Return [x, y] of the center of cell containing provided text 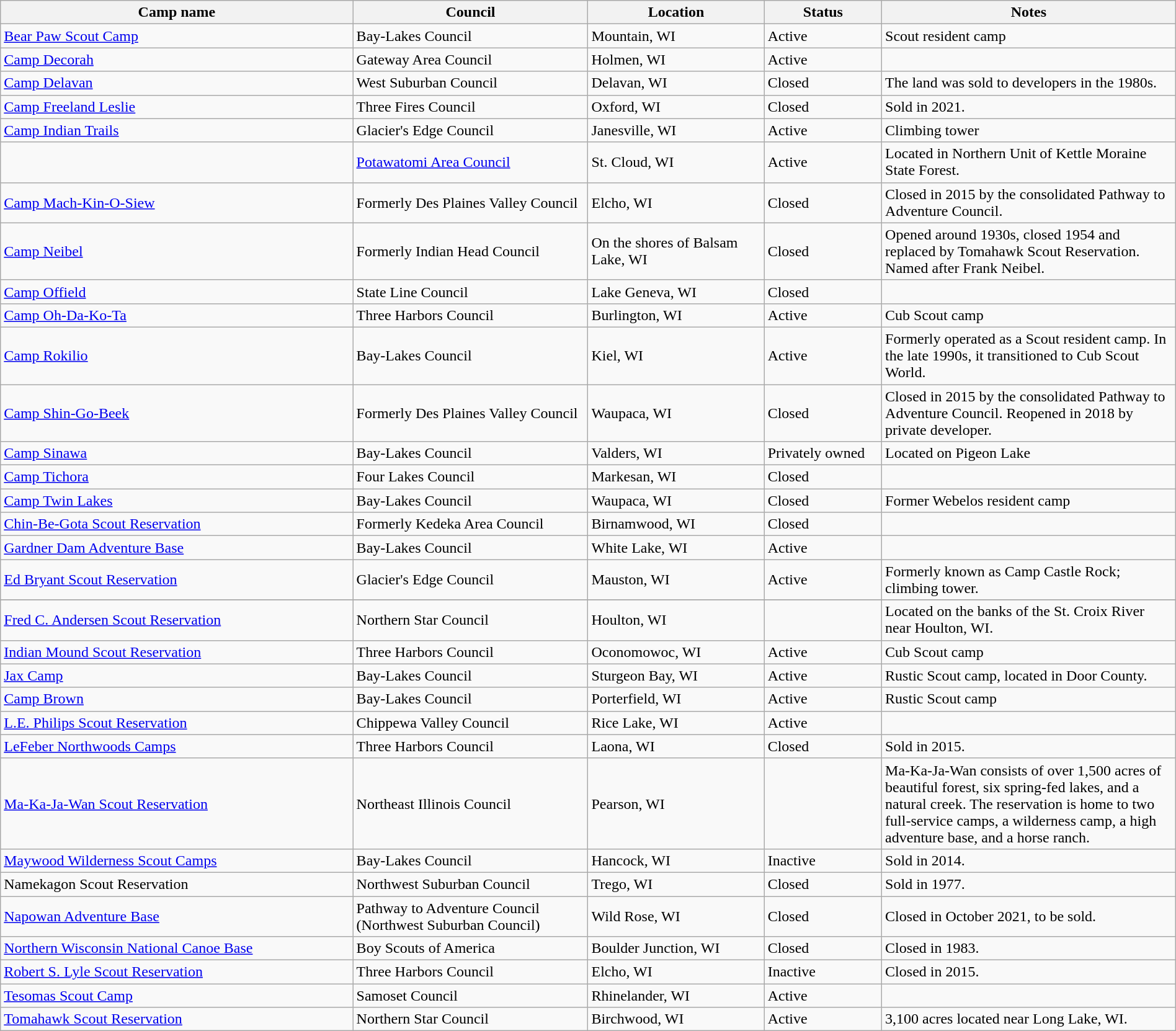
Tomahawk Scout Reservation [177, 1019]
Sold in 2021. [1029, 107]
Opened around 1930s, closed 1954 and replaced by Tomahawk Scout Reservation. Named after Frank Neibel. [1029, 251]
Robert S. Lyle Scout Reservation [177, 972]
Rice Lake, WI [676, 723]
Formerly Indian Head Council [470, 251]
Camp Delavan [177, 83]
Ed Bryant Scout Reservation [177, 579]
Northwest Suburban Council [470, 884]
Sturgeon Bay, WI [676, 676]
Rhinelander, WI [676, 996]
Camp Mach-Kin-O-Siew [177, 202]
Birnamwood, WI [676, 524]
Wild Rose, WI [676, 916]
Chin-Be-Gota Scout Reservation [177, 524]
Rustic Scout camp [1029, 699]
Sold in 2015. [1029, 746]
Camp Brown [177, 699]
Boy Scouts of America [470, 948]
Samoset Council [470, 996]
Camp Decorah [177, 60]
Bear Paw Scout Camp [177, 36]
Camp Shin-Go-Beek [177, 413]
Gardner Dam Adventure Base [177, 548]
Camp Neibel [177, 251]
Delavan, WI [676, 83]
Privately owned [822, 453]
White Lake, WI [676, 548]
Three Fires Council [470, 107]
Houlton, WI [676, 620]
L.E. Philips Scout Reservation [177, 723]
Trego, WI [676, 884]
Kiel, WI [676, 355]
Markesan, WI [676, 477]
Porterfield, WI [676, 699]
Notes [1029, 12]
Located in Northern Unit of Kettle Moraine State Forest. [1029, 163]
3,100 acres located near Long Lake, WI. [1029, 1019]
Four Lakes Council [470, 477]
On the shores of Balsam Lake, WI [676, 251]
Rustic Scout camp, located in Door County. [1029, 676]
Hancock, WI [676, 860]
Camp Oh-Da-Ko-Ta [177, 315]
Camp Freeland Leslie [177, 107]
Located on Pigeon Lake [1029, 453]
Formerly operated as a Scout resident camp. In the late 1990s, it transitioned to Cub Scout World. [1029, 355]
Lake Geneva, WI [676, 292]
Maywood Wilderness Scout Camps [177, 860]
Formerly Kedeka Area Council [470, 524]
Potawatomi Area Council [470, 163]
Camp Twin Lakes [177, 501]
Gateway Area Council [470, 60]
Fred C. Andersen Scout Reservation [177, 620]
Sold in 1977. [1029, 884]
Council [470, 12]
West Suburban Council [470, 83]
Holmen, WI [676, 60]
Camp Offield [177, 292]
Janesville, WI [676, 130]
Camp Indian Trails [177, 130]
Closed in 2015. [1029, 972]
Tesomas Scout Camp [177, 996]
Scout resident camp [1029, 36]
Northeast Illinois Council [470, 803]
LeFeber Northwoods Camps [177, 746]
Mountain, WI [676, 36]
State Line Council [470, 292]
Closed in 1983. [1029, 948]
Pearson, WI [676, 803]
Valders, WI [676, 453]
St. Cloud, WI [676, 163]
Former Webelos resident camp [1029, 501]
Mauston, WI [676, 579]
Formerly known as Camp Castle Rock; climbing tower. [1029, 579]
Climbing tower [1029, 130]
Boulder Junction, WI [676, 948]
Chippewa Valley Council [470, 723]
Sold in 2014. [1029, 860]
Oconomowoc, WI [676, 652]
Status [822, 12]
Burlington, WI [676, 315]
Indian Mound Scout Reservation [177, 652]
Camp Tichora [177, 477]
Birchwood, WI [676, 1019]
Namekagon Scout Reservation [177, 884]
Closed in 2015 by the consolidated Pathway to Adventure Council. Reopened in 2018 by private developer. [1029, 413]
Camp name [177, 12]
Oxford, WI [676, 107]
Laona, WI [676, 746]
Pathway to Adventure Council (Northwest Suburban Council) [470, 916]
Location [676, 12]
Camp Sinawa [177, 453]
Ma-Ka-Ja-Wan Scout Reservation [177, 803]
Jax Camp [177, 676]
Closed in October 2021, to be sold. [1029, 916]
The land was sold to developers in the 1980s. [1029, 83]
Camp Rokilio [177, 355]
Located on the banks of the St. Croix River near Houlton, WI. [1029, 620]
Closed in 2015 by the consolidated Pathway to Adventure Council. [1029, 202]
Northern Wisconsin National Canoe Base [177, 948]
Napowan Adventure Base [177, 916]
